Provide the (X, Y) coordinate of the cell's center where the given text is located.  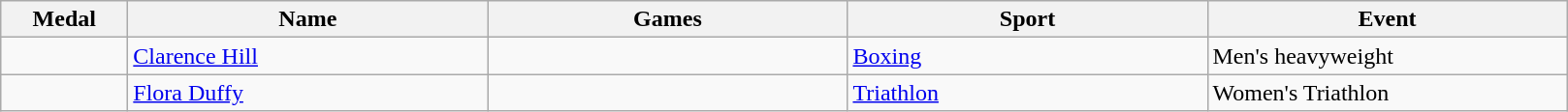
Boxing (1028, 56)
Women's Triathlon (1387, 93)
Games (667, 19)
Men's heavyweight (1387, 56)
Name (308, 19)
Event (1387, 19)
Triathlon (1028, 93)
Medal (64, 19)
Clarence Hill (308, 56)
Flora Duffy (308, 93)
Sport (1028, 19)
